Identify which cell holds the provided text, then report its (X, Y) central coordinate. 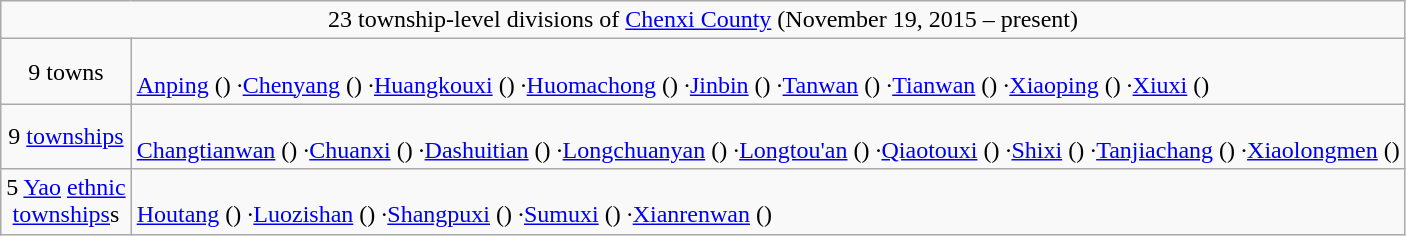
9 towns (66, 72)
Houtang () ·Luozishan () ·Shangpuxi () ·Sumuxi () ·Xianrenwan () (768, 202)
23 township-level divisions of Chenxi County (November 19, 2015 – present) (703, 20)
9 townships (66, 136)
Changtianwan () ·Chuanxi () ·Dashuitian () ·Longchuanyan () ·Longtou'an () ·Qiaotouxi () ·Shixi () ·Tanjiachang () ·Xiaolongmen () (768, 136)
5 Yao ethnic townshipss (66, 202)
Anping () ·Chenyang () ·Huangkouxi () ·Huomachong () ·Jinbin () ·Tanwan () ·Tianwan () ·Xiaoping () ·Xiuxi () (768, 72)
